Output the (x, y) coordinate of the center of the cell containing the given text.  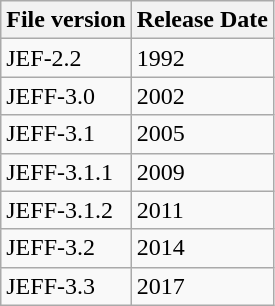
2005 (202, 134)
File version (66, 20)
JEFF-3.3 (66, 286)
JEFF-3.1.1 (66, 172)
2017 (202, 286)
JEFF-3.1 (66, 134)
2014 (202, 248)
JEFF-3.2 (66, 248)
Release Date (202, 20)
JEFF-3.0 (66, 96)
2011 (202, 210)
JEFF-3.1.2 (66, 210)
1992 (202, 58)
2009 (202, 172)
JEF-2.2 (66, 58)
2002 (202, 96)
